Return the [X, Y] coordinate for the center point of the cell that contains the specified text.  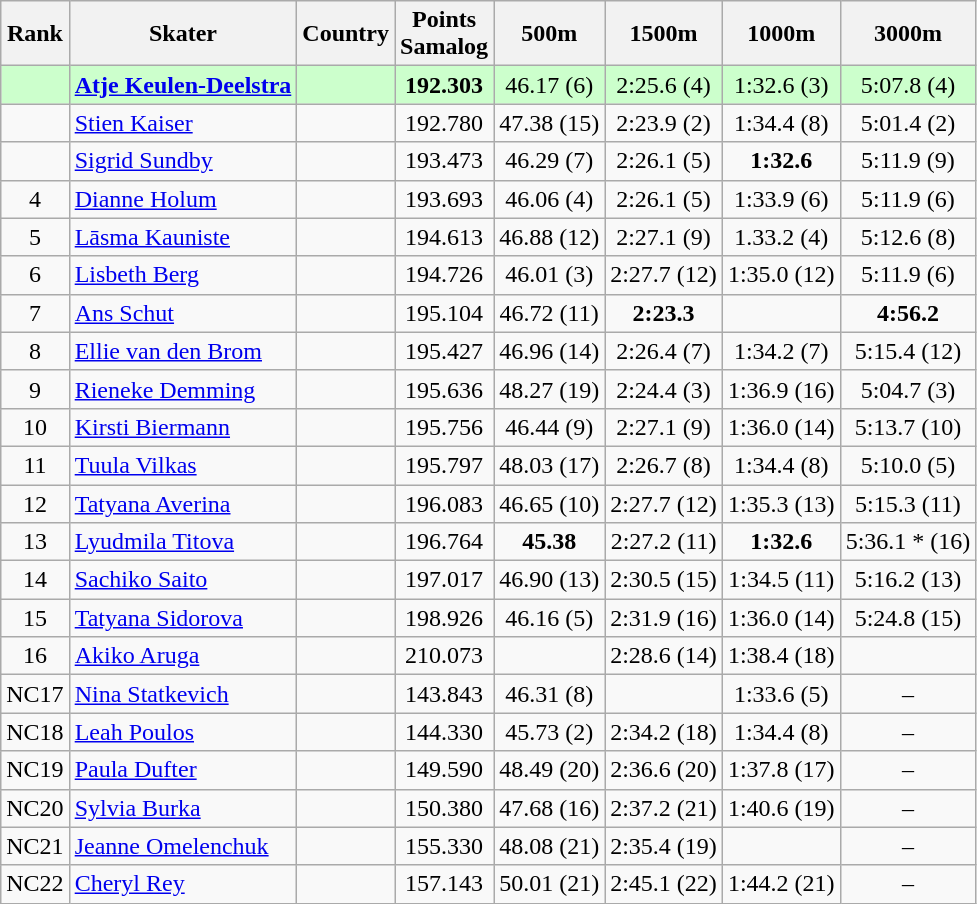
46.65 (10) [550, 503]
46.88 (12) [550, 237]
500m [550, 34]
5:01.4 (2) [908, 123]
12 [35, 503]
46.16 (5) [550, 618]
5:15.4 (12) [908, 351]
16 [35, 656]
5:07.8 (4) [908, 85]
Skater [183, 34]
47.68 (16) [550, 808]
46.06 (4) [550, 199]
5:16.2 (13) [908, 580]
5:10.0 (5) [908, 465]
196.764 [444, 542]
Akiko Aruga [183, 656]
48.08 (21) [550, 846]
9 [35, 389]
5:36.1 * (16) [908, 542]
149.590 [444, 770]
3000m [908, 34]
1:44.2 (21) [781, 884]
1:35.0 (12) [781, 275]
46.90 (13) [550, 580]
46.29 (7) [550, 161]
Lisbeth Berg [183, 275]
157.143 [444, 884]
1000m [781, 34]
5:11.9 (9) [908, 161]
1:34.2 (7) [781, 351]
Paula Dufter [183, 770]
15 [35, 618]
195.427 [444, 351]
Country [346, 34]
5:15.3 (11) [908, 503]
10 [35, 427]
2:36.6 (20) [664, 770]
196.083 [444, 503]
143.843 [444, 694]
Kirsti Biermann [183, 427]
195.756 [444, 427]
2:28.6 (14) [664, 656]
Rank [35, 34]
193.693 [444, 199]
NC17 [35, 694]
2:26.4 (7) [664, 351]
Ellie van den Brom [183, 351]
198.926 [444, 618]
Leah Poulos [183, 732]
NC19 [35, 770]
48.27 (19) [550, 389]
2:30.5 (15) [664, 580]
2:27.2 (11) [664, 542]
4:56.2 [908, 313]
Points Samalog [444, 34]
NC21 [35, 846]
1:33.9 (6) [781, 199]
11 [35, 465]
1:37.8 (17) [781, 770]
46.31 (8) [550, 694]
NC22 [35, 884]
Atje Keulen-Deelstra [183, 85]
50.01 (21) [550, 884]
2:24.4 (3) [664, 389]
45.38 [550, 542]
46.44 (9) [550, 427]
5:24.8 (15) [908, 618]
2:45.1 (22) [664, 884]
192.303 [444, 85]
Jeanne Omelenchuk [183, 846]
46.17 (6) [550, 85]
6 [35, 275]
Tuula Vilkas [183, 465]
1:32.6 (3) [781, 85]
Tatyana Sidorova [183, 618]
194.726 [444, 275]
195.797 [444, 465]
Stien Kaiser [183, 123]
47.38 (15) [550, 123]
8 [35, 351]
1:35.3 (13) [781, 503]
Nina Statkevich [183, 694]
195.636 [444, 389]
46.96 (14) [550, 351]
Sachiko Saito [183, 580]
14 [35, 580]
144.330 [444, 732]
7 [35, 313]
1:36.9 (16) [781, 389]
155.330 [444, 846]
5 [35, 237]
195.104 [444, 313]
1:34.5 (11) [781, 580]
150.380 [444, 808]
45.73 (2) [550, 732]
2:37.2 (21) [664, 808]
Ans Schut [183, 313]
46.72 (11) [550, 313]
Dianne Holum [183, 199]
4 [35, 199]
Lyudmila Titova [183, 542]
Tatyana Averina [183, 503]
2:23.9 (2) [664, 123]
2:23.3 [664, 313]
210.073 [444, 656]
48.03 (17) [550, 465]
Rieneke Demming [183, 389]
1.33.2 (4) [781, 237]
2:35.4 (19) [664, 846]
Lāsma Kauniste [183, 237]
5:13.7 (10) [908, 427]
1500m [664, 34]
1:40.6 (19) [781, 808]
Cheryl Rey [183, 884]
1:38.4 (18) [781, 656]
197.017 [444, 580]
5:12.6 (8) [908, 237]
2:34.2 (18) [664, 732]
2:25.6 (4) [664, 85]
1:33.6 (5) [781, 694]
194.613 [444, 237]
48.49 (20) [550, 770]
13 [35, 542]
5:04.7 (3) [908, 389]
2:26.7 (8) [664, 465]
193.473 [444, 161]
NC20 [35, 808]
2:31.9 (16) [664, 618]
Sylvia Burka [183, 808]
Sigrid Sundby [183, 161]
NC18 [35, 732]
192.780 [444, 123]
46.01 (3) [550, 275]
